Capture the cell that displays the provided text and extract its (X, Y) central coordinate. 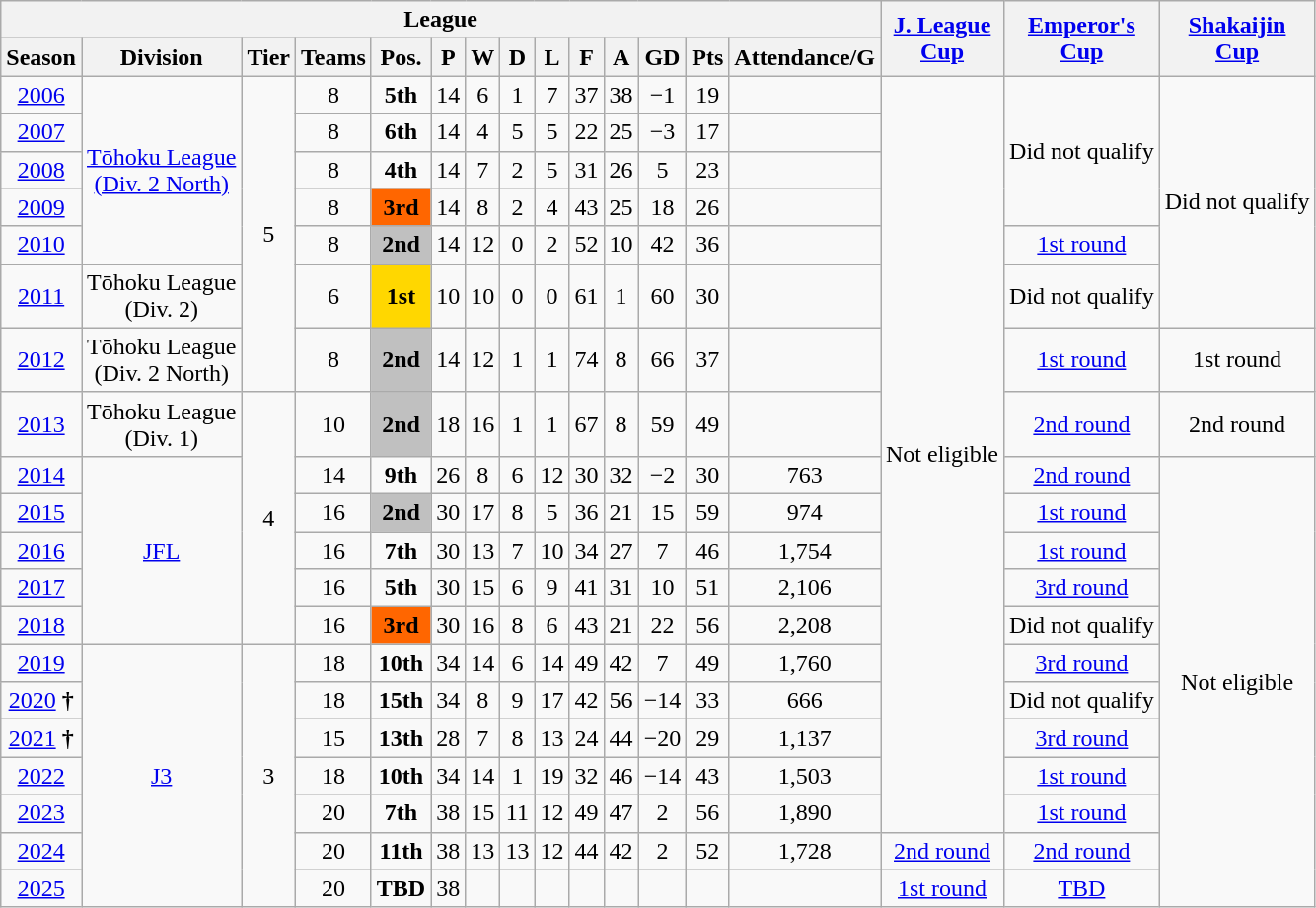
JFL (161, 550)
3 (268, 776)
2,208 (805, 626)
W (483, 57)
974 (805, 512)
2022 (41, 776)
2015 (41, 512)
2014 (41, 475)
P (448, 57)
9th (401, 475)
2018 (41, 626)
2023 (41, 813)
D (517, 57)
Emperor'sCup (1082, 38)
41 (586, 588)
66 (663, 359)
1st (401, 296)
2017 (41, 588)
2009 (41, 207)
2019 (41, 663)
A (621, 57)
1,760 (805, 663)
61 (586, 296)
2010 (41, 245)
Tōhoku League(Div. 2) (161, 296)
2011 (41, 296)
J. LeagueCup (941, 38)
2008 (41, 170)
2016 (41, 550)
Tōhoku League(Div. 1) (161, 424)
2,106 (805, 588)
L (552, 57)
ShakaijinCup (1237, 38)
13th (401, 738)
1,890 (805, 813)
4th (401, 170)
33 (708, 701)
Season (41, 57)
−1 (663, 95)
1,137 (805, 738)
763 (805, 475)
23 (708, 170)
J3 (161, 776)
2013 (41, 424)
League (441, 20)
51 (708, 588)
−3 (663, 132)
67 (586, 424)
15th (401, 701)
Pos. (401, 57)
GD (663, 57)
666 (805, 701)
1,503 (805, 776)
2025 (41, 888)
28 (448, 738)
Pts (708, 57)
11 (517, 813)
−20 (663, 738)
27 (621, 550)
F (586, 57)
Tier (268, 57)
2006 (41, 95)
29 (708, 738)
2021 † (41, 738)
Division (161, 57)
2007 (41, 132)
2020 † (41, 701)
Attendance/G (805, 57)
Teams (333, 57)
2012 (41, 359)
11th (401, 851)
1,728 (805, 851)
60 (663, 296)
74 (586, 359)
−2 (663, 475)
6th (401, 132)
1,754 (805, 550)
47 (621, 813)
2024 (41, 851)
24 (586, 738)
